Return (x, y) of the center of cell containing provided text 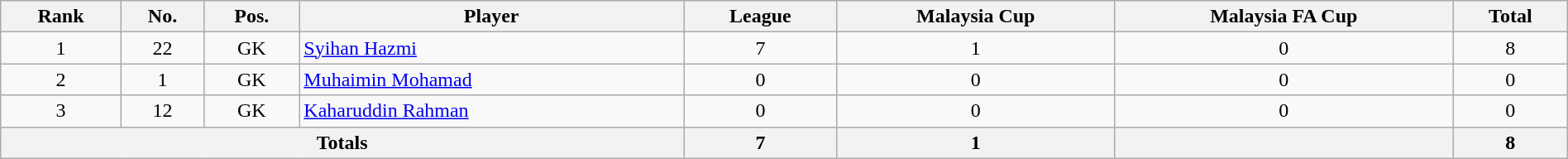
Syihan Hazmi (491, 48)
22 (162, 48)
Pos. (251, 17)
Player (491, 17)
Totals (342, 142)
Muhaimin Mohamad (491, 79)
Malaysia FA Cup (1284, 17)
Total (1510, 17)
12 (162, 111)
Kaharuddin Rahman (491, 111)
League (761, 17)
Malaysia Cup (976, 17)
No. (162, 17)
3 (61, 111)
2 (61, 79)
Rank (61, 17)
